Provide the [X, Y] coordinate of the cell's center where the given text is located.  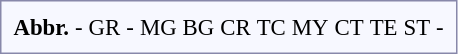
TC [271, 27]
GR [104, 27]
Abbr. [42, 27]
ST [417, 27]
BG [198, 27]
MG [158, 27]
TE [384, 27]
MY [310, 27]
CR [236, 27]
CT [349, 27]
